Extract the (X, Y) coordinate from the center of the cell holding the provided text.  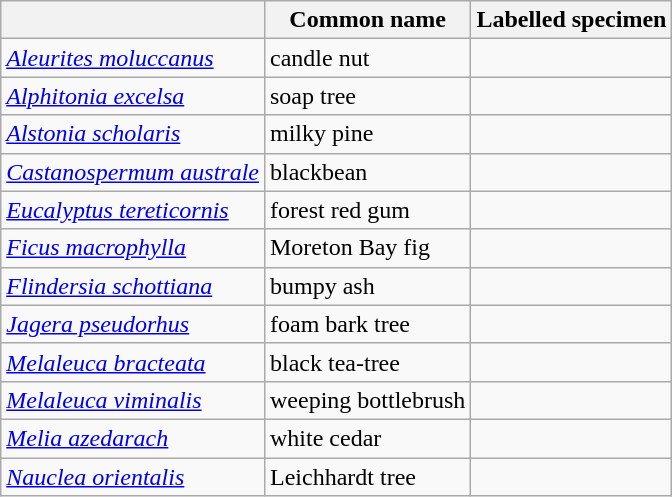
candle nut (367, 58)
blackbean (367, 172)
forest red gum (367, 210)
bumpy ash (367, 286)
white cedar (367, 438)
Melaleuca bracteata (133, 362)
Alphitonia excelsa (133, 96)
Moreton Bay fig (367, 248)
Eucalyptus tereticornis (133, 210)
Flindersia schottiana (133, 286)
weeping bottlebrush (367, 400)
milky pine (367, 134)
Castanospermum australe (133, 172)
Melia azedarach (133, 438)
Melaleuca viminalis (133, 400)
Labelled specimen (572, 20)
Aleurites moluccanus (133, 58)
Ficus macrophylla (133, 248)
Leichhardt tree (367, 477)
soap tree (367, 96)
Nauclea orientalis (133, 477)
Jagera pseudorhus (133, 324)
foam bark tree (367, 324)
black tea-tree (367, 362)
Common name (367, 20)
Alstonia scholaris (133, 134)
